Find where the given text appears and provide that cell's center as [X, Y] coordinate. 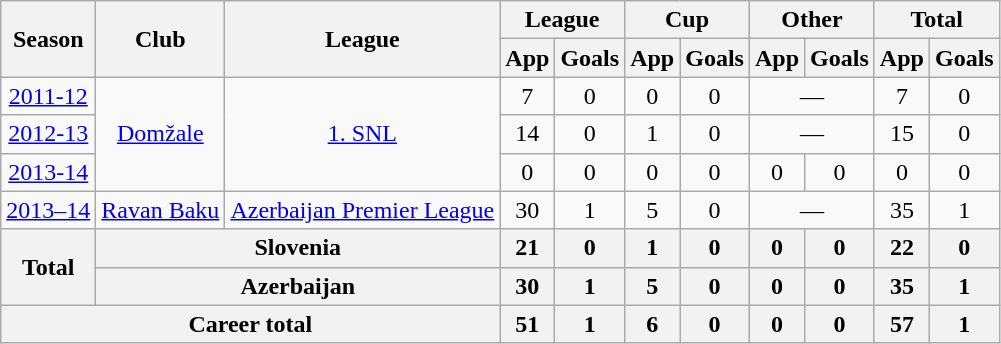
Other [812, 20]
2013–14 [48, 210]
1. SNL [362, 134]
Slovenia [298, 248]
Career total [250, 324]
22 [902, 248]
14 [528, 134]
21 [528, 248]
57 [902, 324]
Azerbaijan Premier League [362, 210]
2013-14 [48, 172]
15 [902, 134]
51 [528, 324]
Season [48, 39]
Azerbaijan [298, 286]
Cup [688, 20]
Club [160, 39]
Domžale [160, 134]
2012-13 [48, 134]
6 [652, 324]
Ravan Baku [160, 210]
2011-12 [48, 96]
